Provide the [X, Y] coordinate of the cell's center where the given text is located.  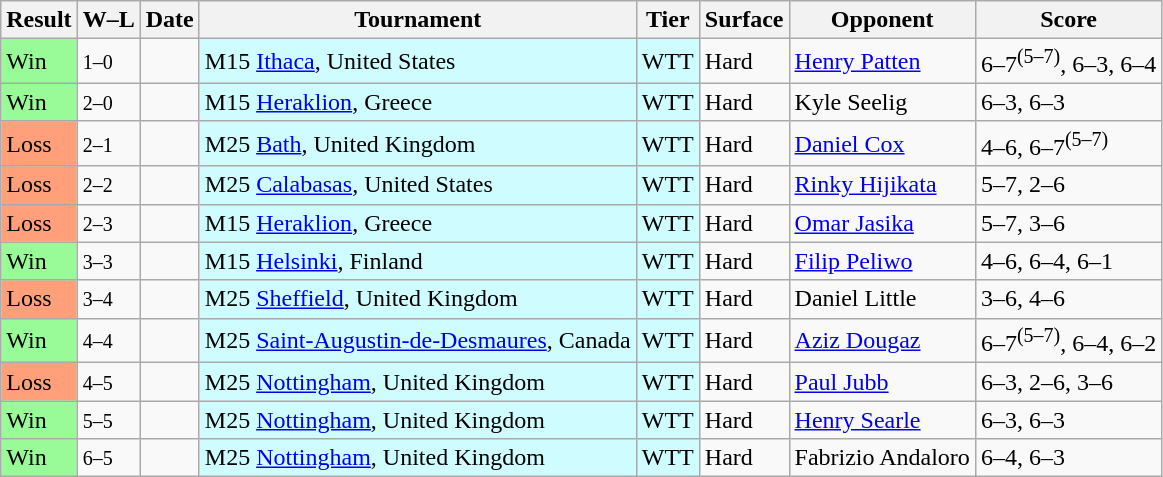
Omar Jasika [882, 223]
Daniel Cox [882, 144]
Rinky Hijikata [882, 185]
4–4 [108, 340]
2–0 [108, 102]
M15 Ithaca, United States [418, 62]
5–7, 2–6 [1068, 185]
Surface [744, 20]
5–5 [108, 420]
Opponent [882, 20]
4–5 [108, 382]
M25 Calabasas, United States [418, 185]
3–3 [108, 261]
2–1 [108, 144]
6–5 [108, 458]
W–L [108, 20]
2–2 [108, 185]
2–3 [108, 223]
3–4 [108, 299]
Henry Searle [882, 420]
1–0 [108, 62]
M25 Saint-Augustin-de-Desmaures, Canada [418, 340]
3–6, 4–6 [1068, 299]
Tournament [418, 20]
Paul Jubb [882, 382]
Filip Peliwo [882, 261]
Henry Patten [882, 62]
Tier [668, 20]
6–4, 6–3 [1068, 458]
M25 Sheffield, United Kingdom [418, 299]
Result [39, 20]
Fabrizio Andaloro [882, 458]
6–7(5–7), 6–3, 6–4 [1068, 62]
6–7(5–7), 6–4, 6–2 [1068, 340]
M15 Helsinki, Finland [418, 261]
Score [1068, 20]
Daniel Little [882, 299]
4–6, 6–7(5–7) [1068, 144]
M25 Bath, United Kingdom [418, 144]
6–3, 2–6, 3–6 [1068, 382]
Date [170, 20]
Aziz Dougaz [882, 340]
5–7, 3–6 [1068, 223]
Kyle Seelig [882, 102]
4–6, 6–4, 6–1 [1068, 261]
